Extract the [x, y] coordinate from the center of the cell holding the provided text.  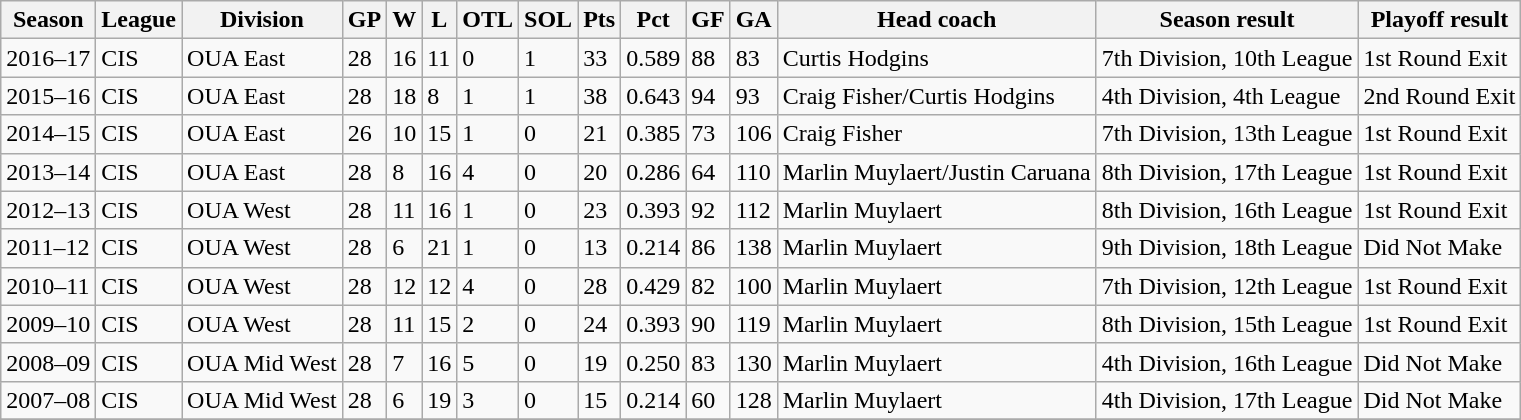
League [139, 20]
82 [708, 286]
18 [404, 96]
2016–17 [48, 58]
92 [708, 210]
8th Division, 15th League [1227, 324]
0.286 [654, 172]
Pct [654, 20]
8th Division, 16th League [1227, 210]
23 [600, 210]
GF [708, 20]
Season result [1227, 20]
4th Division, 17th League [1227, 400]
7th Division, 10th League [1227, 58]
20 [600, 172]
7th Division, 13th League [1227, 134]
60 [708, 400]
0.385 [654, 134]
4th Division, 4th League [1227, 96]
4th Division, 16th League [1227, 362]
Craig Fisher/Curtis Hodgins [936, 96]
GA [754, 20]
5 [488, 362]
106 [754, 134]
38 [600, 96]
L [440, 20]
130 [754, 362]
Playoff result [1440, 20]
24 [600, 324]
0.643 [654, 96]
2014–15 [48, 134]
2010–11 [48, 286]
93 [754, 96]
Head coach [936, 20]
Craig Fisher [936, 134]
2 [488, 324]
8th Division, 17th League [1227, 172]
0.589 [654, 58]
10 [404, 134]
119 [754, 324]
26 [364, 134]
0.429 [654, 286]
3 [488, 400]
128 [754, 400]
90 [708, 324]
2009–10 [48, 324]
100 [754, 286]
2012–13 [48, 210]
GP [364, 20]
33 [600, 58]
Pts [600, 20]
2011–12 [48, 248]
2013–14 [48, 172]
73 [708, 134]
W [404, 20]
112 [754, 210]
110 [754, 172]
Marlin Muylaert/Justin Caruana [936, 172]
64 [708, 172]
138 [754, 248]
Division [262, 20]
7th Division, 12th League [1227, 286]
13 [600, 248]
86 [708, 248]
7 [404, 362]
2nd Round Exit [1440, 96]
SOL [548, 20]
2007–08 [48, 400]
OTL [488, 20]
2015–16 [48, 96]
9th Division, 18th League [1227, 248]
Season [48, 20]
94 [708, 96]
Curtis Hodgins [936, 58]
0.250 [654, 362]
2008–09 [48, 362]
88 [708, 58]
